Pinpoint the cell where the given text exists, returning its [x, y] midpoint coordinate. 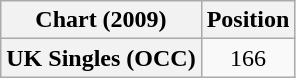
UK Singles (OCC) [101, 58]
166 [248, 58]
Position [248, 20]
Chart (2009) [101, 20]
